Search for the cell housing the specified text and yield its [X, Y] center coordinate. 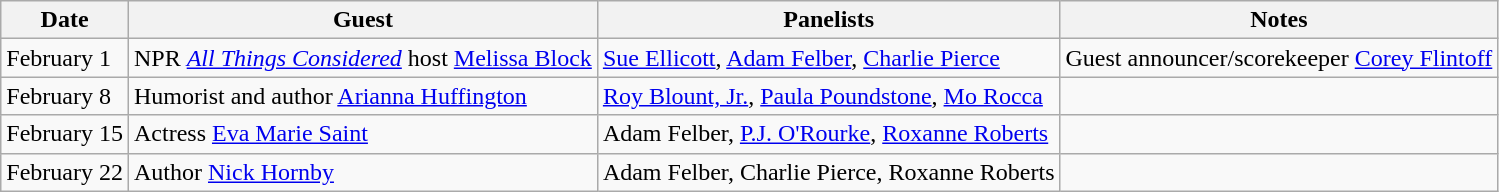
Adam Felber, Charlie Pierce, Roxanne Roberts [828, 172]
Date [65, 20]
Author Nick Hornby [362, 172]
Sue Ellicott, Adam Felber, Charlie Pierce [828, 58]
Notes [1279, 20]
Guest [362, 20]
Panelists [828, 20]
Roy Blount, Jr., Paula Poundstone, Mo Rocca [828, 96]
NPR All Things Considered host Melissa Block [362, 58]
February 1 [65, 58]
Adam Felber, P.J. O'Rourke, Roxanne Roberts [828, 134]
Guest announcer/scorekeeper Corey Flintoff [1279, 58]
February 15 [65, 134]
Actress Eva Marie Saint [362, 134]
February 8 [65, 96]
February 22 [65, 172]
Humorist and author Arianna Huffington [362, 96]
